For the text-containing cell, return its midpoint in [X, Y] coordinate format. 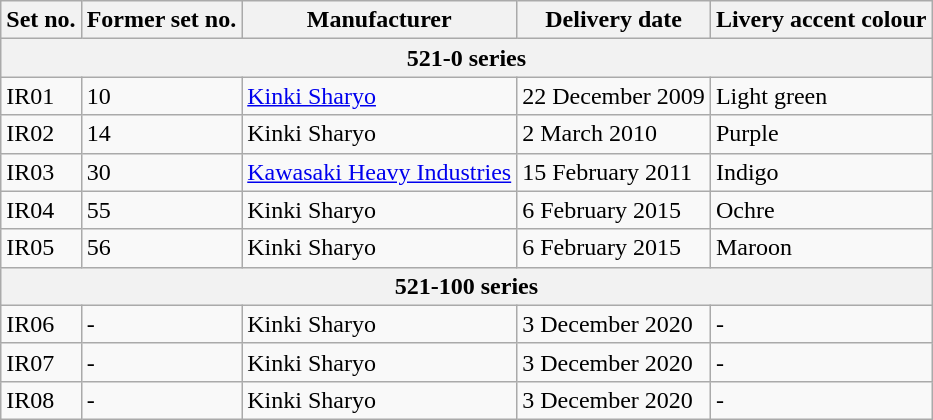
IR01 [41, 96]
14 [162, 134]
Delivery date [614, 20]
Maroon [821, 248]
10 [162, 96]
Set no. [41, 20]
2 March 2010 [614, 134]
Kawasaki Heavy Industries [380, 172]
IR04 [41, 210]
Manufacturer [380, 20]
Ochre [821, 210]
IR07 [41, 362]
Light green [821, 96]
Livery accent colour [821, 20]
15 February 2011 [614, 172]
IR06 [41, 324]
IR03 [41, 172]
30 [162, 172]
55 [162, 210]
Purple [821, 134]
IR08 [41, 400]
Former set no. [162, 20]
56 [162, 248]
IR05 [41, 248]
Indigo [821, 172]
IR02 [41, 134]
521-0 series [466, 58]
521-100 series [466, 286]
22 December 2009 [614, 96]
